For the text-containing cell, return its midpoint in (X, Y) coordinate format. 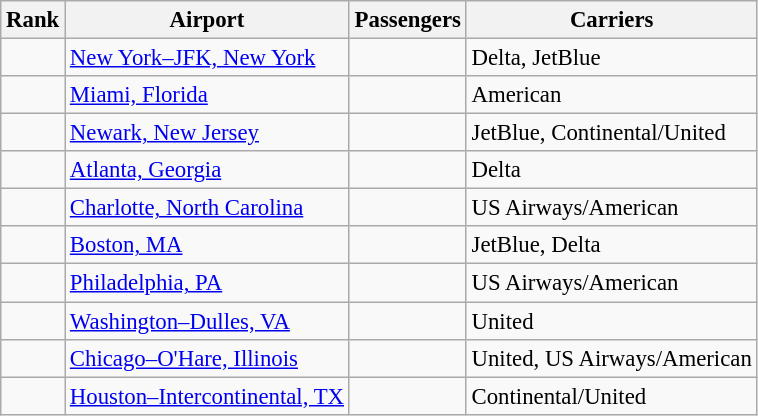
Delta, JetBlue (612, 58)
Philadelphia, PA (208, 283)
Continental/United (612, 396)
Passengers (408, 20)
JetBlue, Delta (612, 245)
Delta (612, 170)
Newark, New Jersey (208, 133)
Atlanta, Georgia (208, 170)
Carriers (612, 20)
JetBlue, Continental/United (612, 133)
American (612, 95)
Rank (33, 20)
Chicago–O'Hare, Illinois (208, 358)
Airport (208, 20)
Miami, Florida (208, 95)
Boston, MA (208, 245)
United (612, 321)
Washington–Dulles, VA (208, 321)
Charlotte, North Carolina (208, 208)
Houston–Intercontinental, TX (208, 396)
United, US Airways/American (612, 358)
New York–JFK, New York (208, 58)
